Detect which cell encompasses the target text, then output its [x, y] center coordinate. 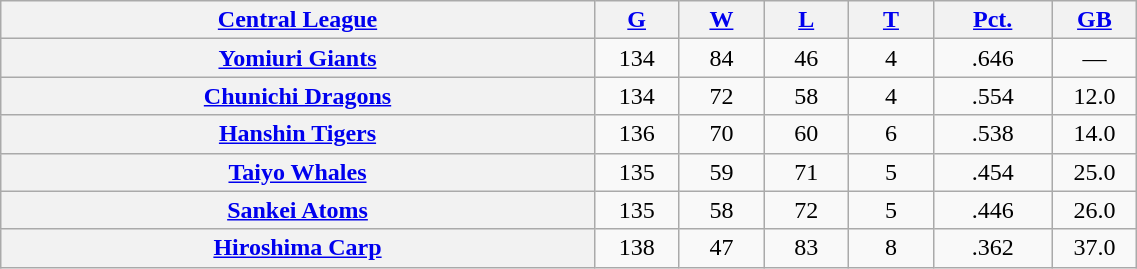
70 [722, 134]
47 [722, 248]
83 [806, 248]
25.0 [1094, 172]
G [636, 20]
12.0 [1094, 96]
138 [636, 248]
Pct. [992, 20]
60 [806, 134]
71 [806, 172]
.554 [992, 96]
.454 [992, 172]
L [806, 20]
— [1094, 58]
Central League [298, 20]
GB [1094, 20]
.646 [992, 58]
46 [806, 58]
.446 [992, 210]
W [722, 20]
Chunichi Dragons [298, 96]
59 [722, 172]
6 [892, 134]
14.0 [1094, 134]
Yomiuri Giants [298, 58]
136 [636, 134]
Sankei Atoms [298, 210]
Taiyo Whales [298, 172]
.362 [992, 248]
T [892, 20]
84 [722, 58]
37.0 [1094, 248]
26.0 [1094, 210]
Hanshin Tigers [298, 134]
Hiroshima Carp [298, 248]
8 [892, 248]
.538 [992, 134]
